Find where the given text appears and provide that cell's center as [x, y] coordinate. 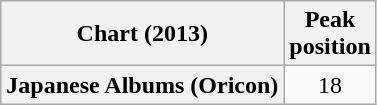
Peakposition [330, 34]
18 [330, 85]
Chart (2013) [142, 34]
Japanese Albums (Oricon) [142, 85]
